Output the (X, Y) coordinate of the center of the cell containing the given text.  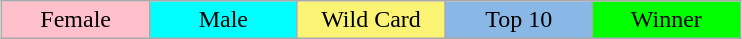
Top 10 (519, 20)
Female (76, 20)
Male (224, 20)
Winner (666, 20)
Wild Card (371, 20)
